Return the (X, Y) coordinate for the center point of the cell that contains the specified text.  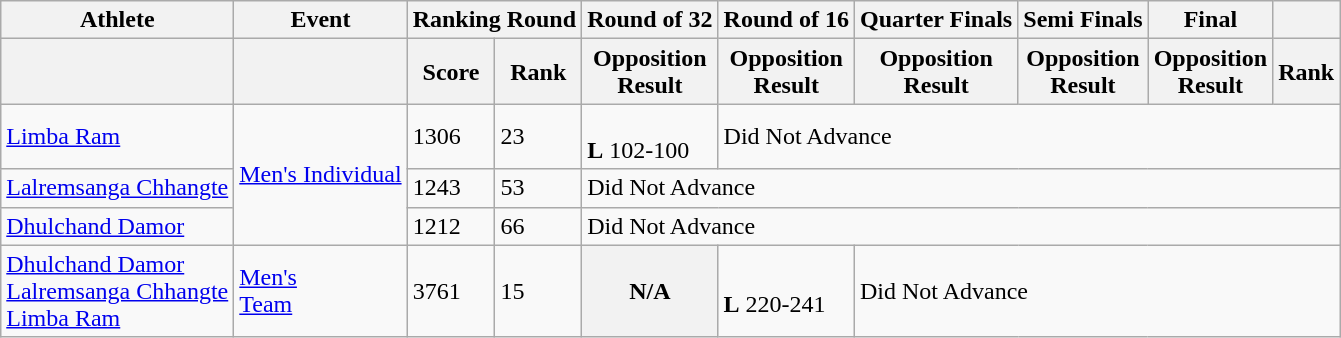
Round of 32 (650, 20)
Event (320, 20)
Lalremsanga Chhangte (118, 188)
53 (538, 188)
66 (538, 226)
Limba Ram (118, 136)
15 (538, 291)
L 102-100 (650, 136)
Final (1210, 20)
L 220-241 (786, 291)
N/A (650, 291)
Semi Finals (1083, 20)
Dhulchand DamorLalremsanga ChhangteLimba Ram (118, 291)
1243 (451, 188)
Dhulchand Damor (118, 226)
Quarter Finals (936, 20)
Ranking Round (494, 20)
1306 (451, 136)
3761 (451, 291)
Athlete (118, 20)
Men'sTeam (320, 291)
Score (451, 72)
Round of 16 (786, 20)
Men's Individual (320, 174)
23 (538, 136)
1212 (451, 226)
